Scan for the cell matching the given text and deliver its [X, Y] coordinate at center. 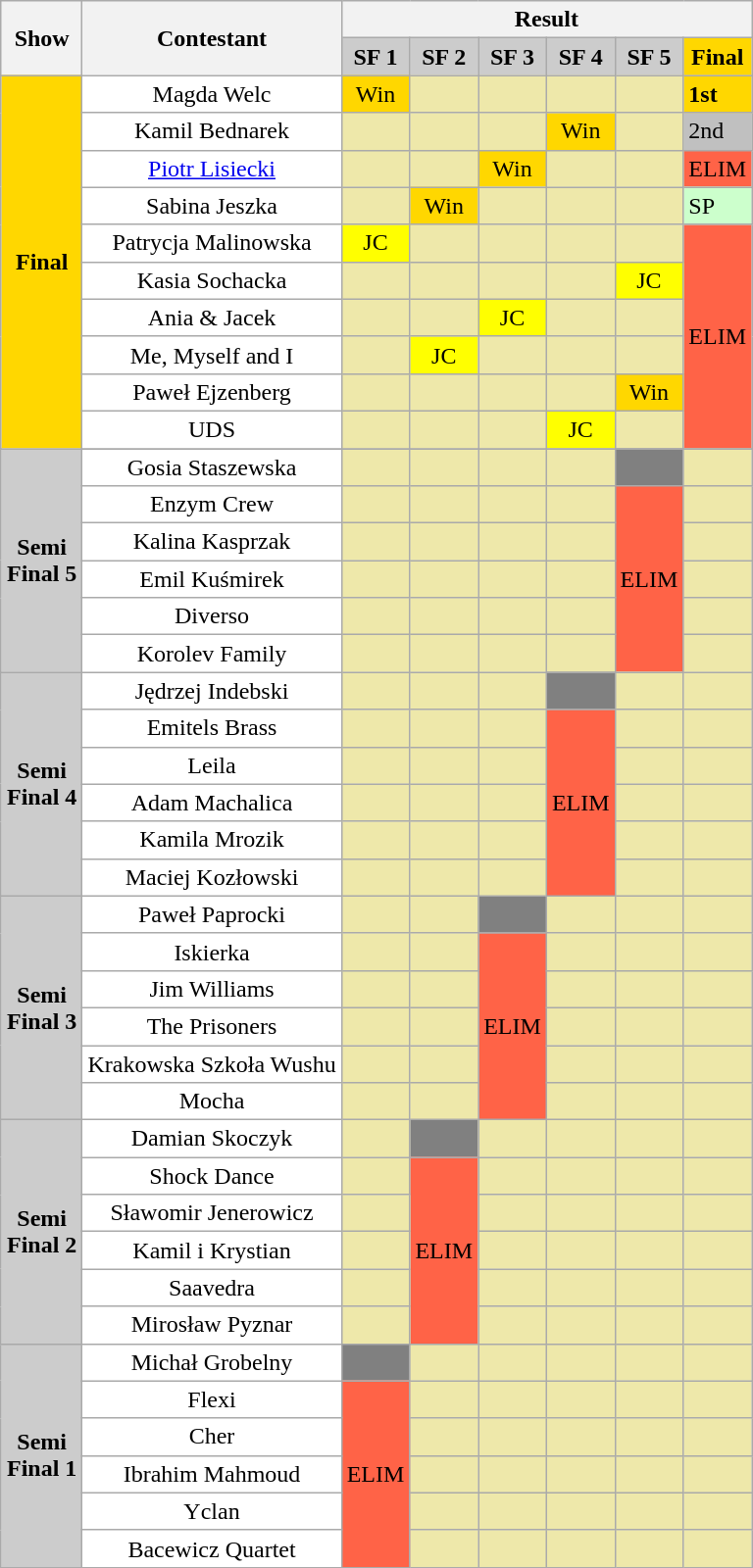
Maciej Kozłowski [212, 877]
Kamil i Krystian [212, 1250]
Kamila Mrozik [212, 840]
Contestant [212, 38]
SemiFinal 5 [41, 561]
Me, Myself and I [212, 355]
Paweł Ejzenberg [212, 392]
SP [718, 206]
2nd [718, 131]
Kamil Bednarek [212, 131]
Emil Kuśmirek [212, 579]
Sławomir Jenerowicz [212, 1213]
SemiFinal 3 [41, 1007]
Jędrzej Indebski [212, 691]
Gosia Staszewska [212, 467]
Patrycja Malinowska [212, 243]
Iskierka [212, 952]
Mocha [212, 1102]
Yclan [212, 1511]
Cher [212, 1437]
Kasia Sochacka [212, 280]
Bacewicz Quartet [212, 1548]
SF 3 [513, 57]
Piotr Lisiecki [212, 169]
Diverso [212, 616]
UDS [212, 429]
Jim Williams [212, 989]
Korolev Family [212, 654]
SemiFinal 4 [41, 784]
Krakowska Szkoła Wushu [212, 1063]
Result [546, 20]
SF 1 [376, 57]
SF 5 [649, 57]
Show [41, 38]
SF 4 [580, 57]
SF 2 [444, 57]
Kalina Kasprzak [212, 542]
SemiFinal 1 [41, 1455]
Emitels Brass [212, 728]
Adam Machalica [212, 803]
The Prisoners [212, 1026]
1st [718, 94]
Paweł Paprocki [212, 914]
Flexi [212, 1399]
Ibrahim Mahmoud [212, 1474]
Leila [212, 765]
Ania & Jacek [212, 318]
Sabina Jeszka [212, 206]
SemiFinal 2 [41, 1232]
Saavedra [212, 1288]
Shock Dance [212, 1176]
Michał Grobelny [212, 1362]
Mirosław Pyznar [212, 1325]
Enzym Crew [212, 505]
Damian Skoczyk [212, 1139]
Magda Welc [212, 94]
